Capture the cell that displays the provided text and extract its (X, Y) central coordinate. 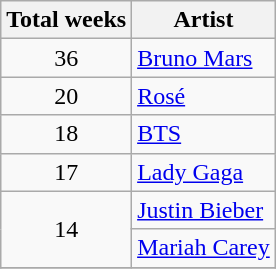
20 (66, 96)
Total weeks (66, 20)
Rosé (204, 96)
17 (66, 172)
36 (66, 58)
Justin Bieber (204, 210)
BTS (204, 134)
18 (66, 134)
14 (66, 229)
Mariah Carey (204, 248)
Bruno Mars (204, 58)
Artist (204, 20)
Lady Gaga (204, 172)
